Capture the cell that displays the provided text and extract its [X, Y] central coordinate. 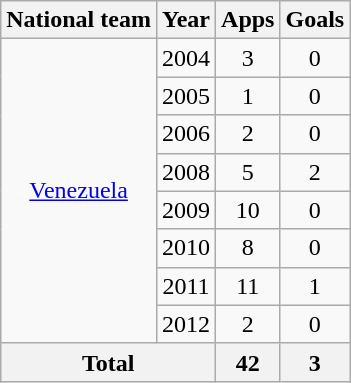
8 [248, 248]
2006 [186, 134]
Venezuela [79, 191]
2005 [186, 96]
2009 [186, 210]
2004 [186, 58]
2012 [186, 324]
Apps [248, 20]
Year [186, 20]
2010 [186, 248]
Goals [315, 20]
2011 [186, 286]
10 [248, 210]
11 [248, 286]
2008 [186, 172]
National team [79, 20]
42 [248, 362]
Total [108, 362]
5 [248, 172]
